Return [X, Y] of the center of cell containing provided text 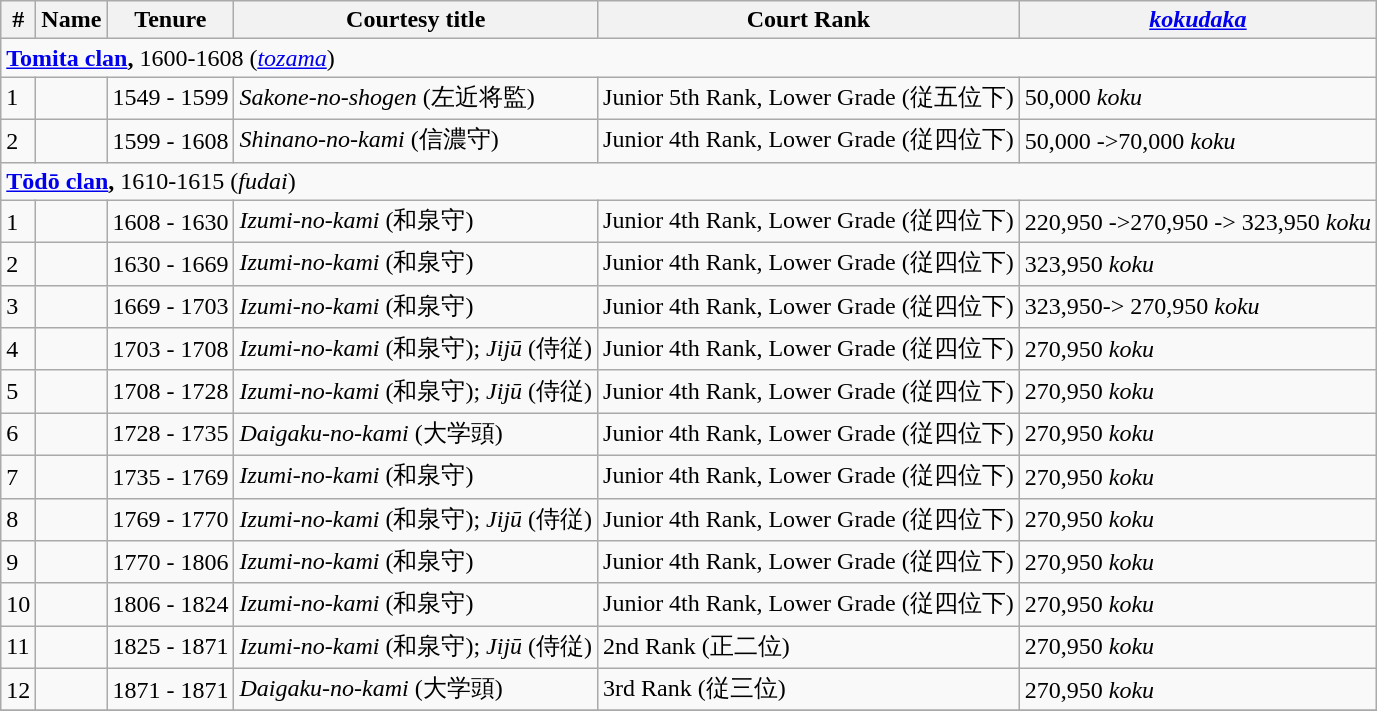
Tomita clan, 1600-1608 (tozama) [689, 58]
# [18, 20]
Courtesy title [416, 20]
Tenure [170, 20]
7 [18, 476]
1871 - 1871 [170, 690]
Junior 5th Rank, Lower Grade (従五位下) [809, 98]
Court Rank [809, 20]
kokudaka [1198, 20]
Tōdō clan, 1610-1615 (fudai) [689, 181]
8 [18, 520]
9 [18, 562]
3 [18, 306]
1703 - 1708 [170, 350]
323,950 koku [1198, 264]
1608 - 1630 [170, 222]
1630 - 1669 [170, 264]
6 [18, 434]
11 [18, 648]
Sakone-no-shogen (左近将監) [416, 98]
1708 - 1728 [170, 392]
50,000 koku [1198, 98]
1769 - 1770 [170, 520]
1806 - 1824 [170, 604]
1599 - 1608 [170, 140]
Name [72, 20]
220,950 ->270,950 -> 323,950 koku [1198, 222]
10 [18, 604]
1825 - 1871 [170, 648]
Shinano-no-kami (信濃守) [416, 140]
3rd Rank (従三位) [809, 690]
1669 - 1703 [170, 306]
50,000 ->70,000 koku [1198, 140]
4 [18, 350]
1770 - 1806 [170, 562]
2nd Rank (正二位) [809, 648]
1735 - 1769 [170, 476]
323,950-> 270,950 koku [1198, 306]
1549 - 1599 [170, 98]
12 [18, 690]
1728 - 1735 [170, 434]
5 [18, 392]
